For the text-containing cell, return its midpoint in [x, y] coordinate format. 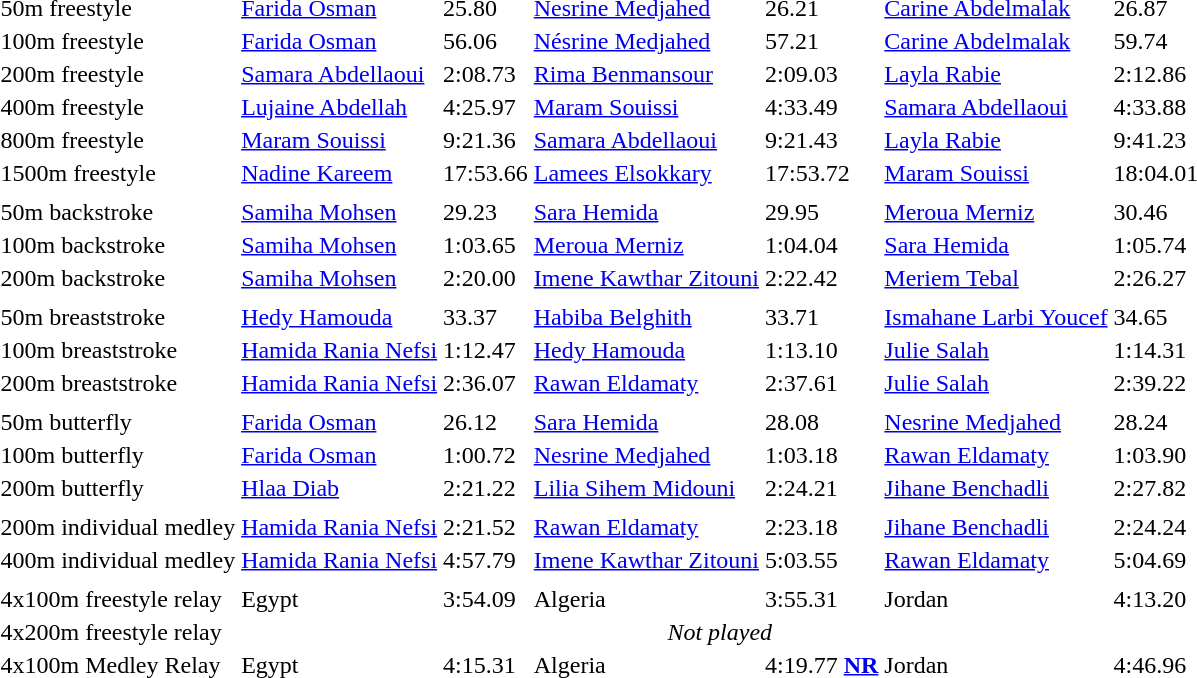
1:03.65 [486, 245]
1:03.18 [822, 455]
9:21.43 [822, 140]
Nésrine Medjahed [646, 41]
3:54.09 [486, 599]
33.71 [822, 317]
2:08.73 [486, 74]
Jordan [996, 599]
26.12 [486, 422]
57.21 [822, 41]
29.23 [486, 212]
17:53.72 [822, 173]
2:20.00 [486, 278]
56.06 [486, 41]
Habiba Belghith [646, 317]
2:24.21 [822, 488]
Carine Abdelmalak [996, 41]
2:36.07 [486, 383]
Meriem Tebal [996, 278]
1:13.10 [822, 350]
Rima Benmansour [646, 74]
Ismahane Larbi Youcef [996, 317]
3:55.31 [822, 599]
4:33.49 [822, 107]
33.37 [486, 317]
Hlaa Diab [340, 488]
2:22.42 [822, 278]
2:09.03 [822, 74]
Egypt [340, 599]
Lilia Sihem Midouni [646, 488]
17:53.66 [486, 173]
1:04.04 [822, 245]
Algeria [646, 599]
5:03.55 [822, 560]
4:25.97 [486, 107]
2:37.61 [822, 383]
2:21.52 [486, 527]
Nadine Kareem [340, 173]
2:21.22 [486, 488]
29.95 [822, 212]
1:00.72 [486, 455]
Lamees Elsokkary [646, 173]
9:21.36 [486, 140]
Lujaine Abdellah [340, 107]
1:12.47 [486, 350]
4:57.79 [486, 560]
28.08 [822, 422]
2:23.18 [822, 527]
